From the cell containing the given text, extract its center point as [X, Y] coordinate. 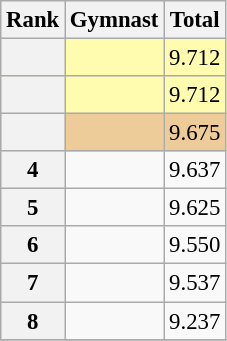
9.550 [195, 245]
9.637 [195, 170]
Rank [33, 20]
4 [33, 170]
9.675 [195, 133]
6 [33, 245]
5 [33, 208]
Total [195, 20]
9.625 [195, 208]
Gymnast [114, 20]
7 [33, 283]
9.537 [195, 283]
9.237 [195, 321]
8 [33, 321]
